Capture the cell that displays the provided text and extract its (X, Y) central coordinate. 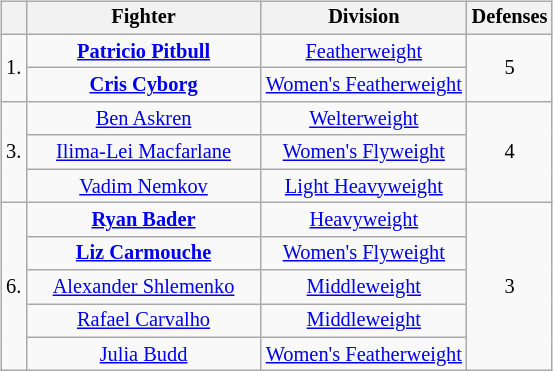
Julia Budd (144, 354)
3. (14, 152)
1. (14, 68)
Patricio Pitbull (144, 51)
Cris Cyborg (144, 85)
Alexander Shlemenko (144, 287)
Heavyweight (364, 220)
Ben Askren (144, 119)
Liz Carmouche (144, 253)
4 (510, 152)
Rafael Carvalho (144, 321)
Vadim Nemkov (144, 186)
Ryan Bader (144, 220)
Light Heavyweight (364, 186)
6. (14, 287)
3 (510, 287)
Featherweight (364, 51)
5 (510, 68)
Ilima-Lei Macfarlane (144, 152)
Welterweight (364, 119)
Fighter (144, 18)
Defenses (510, 18)
Division (364, 18)
